Return the [x, y] coordinate for the center point of the cell that contains the specified text.  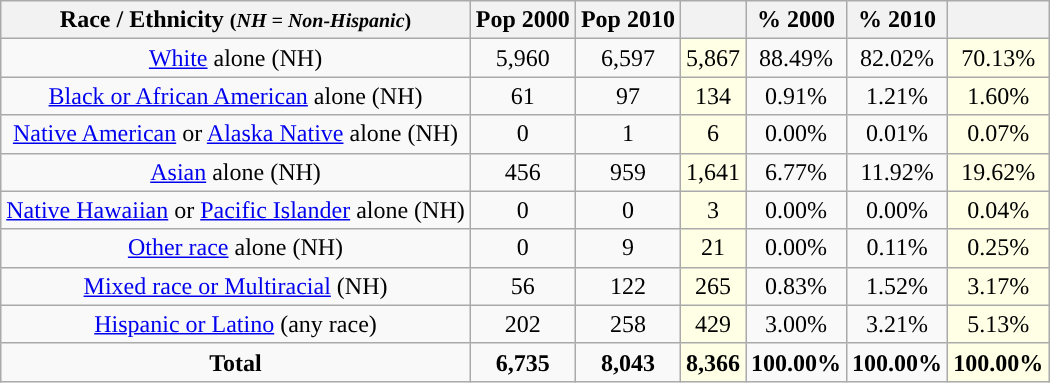
97 [628, 96]
% 2000 [796, 20]
5,867 [712, 58]
9 [628, 248]
0.25% [998, 248]
429 [712, 324]
1 [628, 134]
3.17% [998, 286]
0.91% [796, 96]
19.62% [998, 172]
11.92% [898, 172]
8,366 [712, 362]
0.11% [898, 248]
1,641 [712, 172]
82.02% [898, 58]
6 [712, 134]
1.60% [998, 96]
Black or African American alone (NH) [236, 96]
3.21% [898, 324]
Native Hawaiian or Pacific Islander alone (NH) [236, 210]
White alone (NH) [236, 58]
Asian alone (NH) [236, 172]
5,960 [522, 58]
134 [712, 96]
959 [628, 172]
70.13% [998, 58]
% 2010 [898, 20]
88.49% [796, 58]
6,735 [522, 362]
1.52% [898, 286]
Pop 2000 [522, 20]
456 [522, 172]
3 [712, 210]
Hispanic or Latino (any race) [236, 324]
6.77% [796, 172]
0.01% [898, 134]
202 [522, 324]
0.07% [998, 134]
Mixed race or Multiracial (NH) [236, 286]
6,597 [628, 58]
265 [712, 286]
Native American or Alaska Native alone (NH) [236, 134]
0.04% [998, 210]
Race / Ethnicity (NH = Non-Hispanic) [236, 20]
122 [628, 286]
Other race alone (NH) [236, 248]
3.00% [796, 324]
1.21% [898, 96]
0.83% [796, 286]
5.13% [998, 324]
Total [236, 362]
21 [712, 248]
Pop 2010 [628, 20]
56 [522, 286]
258 [628, 324]
61 [522, 96]
8,043 [628, 362]
